Search for the cell housing the specified text and yield its (x, y) center coordinate. 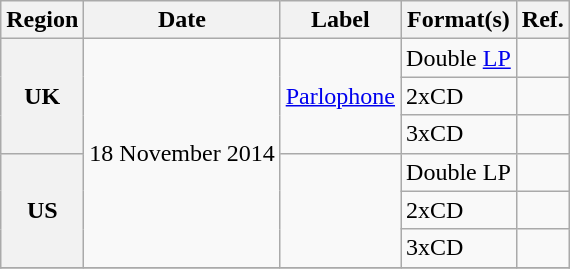
Region (42, 20)
Parlophone (340, 96)
Date (182, 20)
Label (340, 20)
Ref. (542, 20)
US (42, 210)
UK (42, 96)
Format(s) (459, 20)
18 November 2014 (182, 153)
